From the cell containing the given text, extract its center point as (X, Y) coordinate. 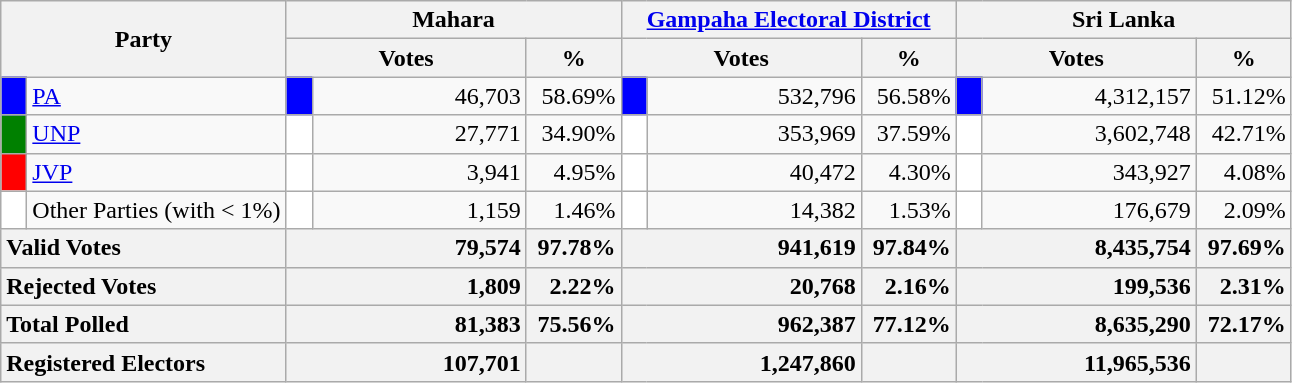
353,969 (754, 134)
532,796 (754, 96)
343,927 (1089, 172)
4.08% (1244, 172)
37.59% (908, 134)
941,619 (741, 248)
1,159 (419, 210)
77.12% (908, 324)
97.84% (908, 248)
1.53% (908, 210)
27,771 (419, 134)
40,472 (754, 172)
Mahara (454, 20)
14,382 (754, 210)
Rejected Votes (144, 286)
Valid Votes (144, 248)
PA (156, 96)
8,635,290 (1076, 324)
107,701 (406, 362)
97.78% (574, 248)
Other Parties (with < 1%) (156, 210)
46,703 (419, 96)
4.30% (908, 172)
1,809 (406, 286)
JVP (156, 172)
97.69% (1244, 248)
Total Polled (144, 324)
75.56% (574, 324)
199,536 (1076, 286)
962,387 (741, 324)
79,574 (406, 248)
58.69% (574, 96)
Party (144, 39)
2.16% (908, 286)
1.46% (574, 210)
Gampaha Electoral District (788, 20)
8,435,754 (1076, 248)
81,383 (406, 324)
Registered Electors (144, 362)
4.95% (574, 172)
2.09% (1244, 210)
1,247,860 (741, 362)
UNP (156, 134)
Sri Lanka (1124, 20)
20,768 (741, 286)
72.17% (1244, 324)
34.90% (574, 134)
42.71% (1244, 134)
4,312,157 (1089, 96)
3,941 (419, 172)
56.58% (908, 96)
2.22% (574, 286)
2.31% (1244, 286)
176,679 (1089, 210)
11,965,536 (1076, 362)
3,602,748 (1089, 134)
51.12% (1244, 96)
